Return [x, y] of the center of cell containing provided text 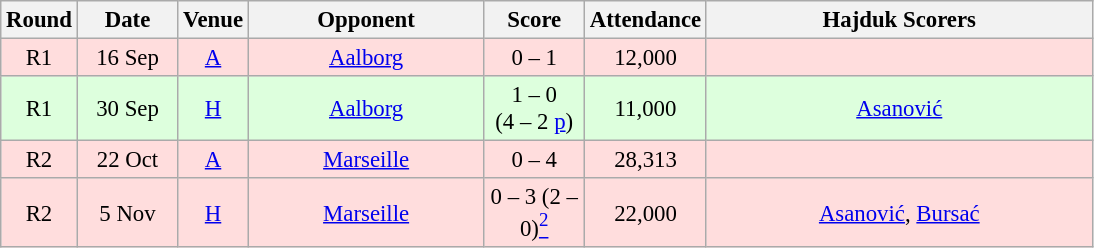
12,000 [646, 58]
30 Sep [128, 108]
Asanović, Bursać [899, 212]
Date [128, 20]
16 Sep [128, 58]
Opponent [366, 20]
0 – 3 (2 – 0)2 [534, 212]
11,000 [646, 108]
1 – 0(4 – 2 p) [534, 108]
0 – 1 [534, 58]
0 – 4 [534, 160]
22,000 [646, 212]
22 Oct [128, 160]
Asanović [899, 108]
Hajduk Scorers [899, 20]
Score [534, 20]
5 Nov [128, 212]
Venue [214, 20]
Attendance [646, 20]
28,313 [646, 160]
Round [39, 20]
